For the text-containing cell, return its midpoint in (X, Y) coordinate format. 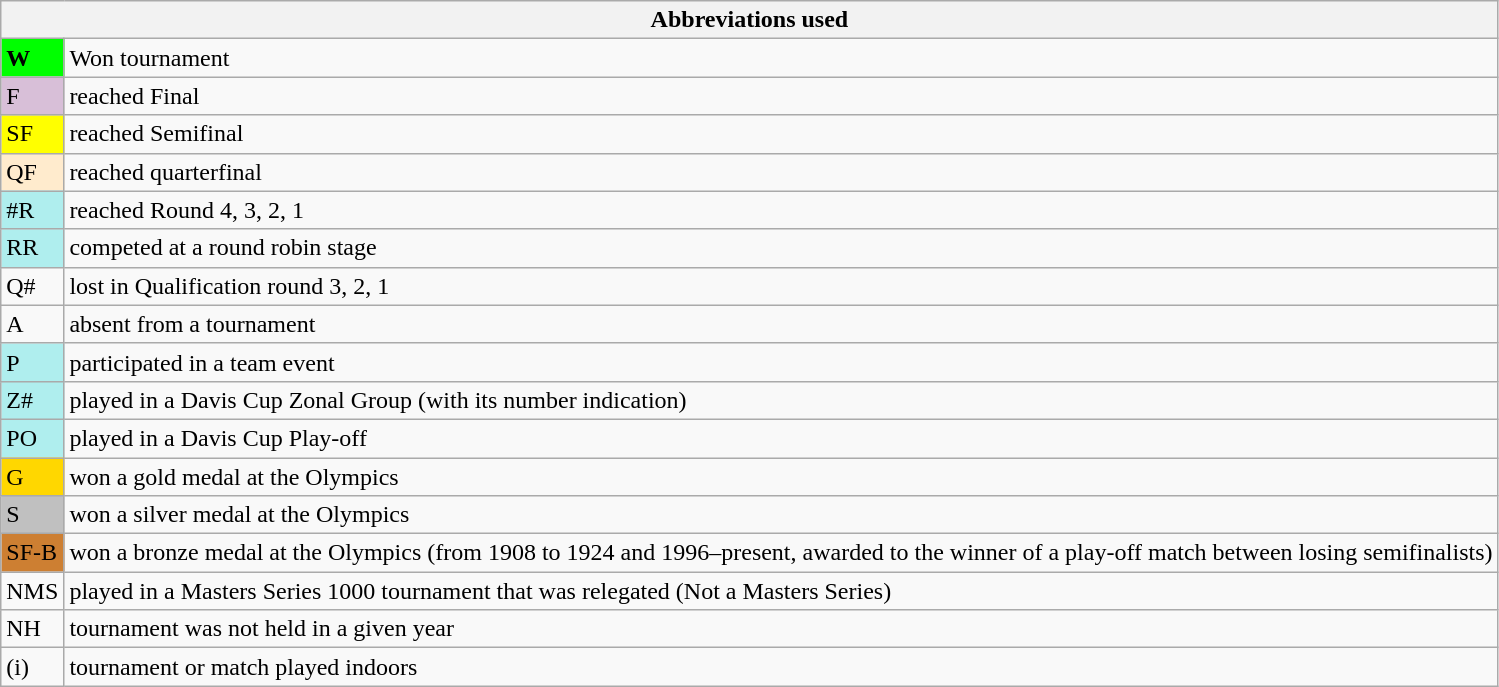
PO (32, 438)
W (32, 58)
played in a Davis Cup Zonal Group (with its number indication) (781, 400)
participated in a team event (781, 362)
(i) (32, 667)
P (32, 362)
Q# (32, 286)
RR (32, 248)
won a silver medal at the Olympics (781, 515)
Won tournament (781, 58)
won a gold medal at the Olympics (781, 477)
QF (32, 172)
F (32, 96)
competed at a round robin stage (781, 248)
A (32, 324)
G (32, 477)
played in a Masters Series 1000 tournament that was relegated (Not a Masters Series) (781, 591)
NH (32, 629)
reached Round 4, 3, 2, 1 (781, 210)
Abbreviations used (750, 20)
SF-B (32, 553)
SF (32, 134)
reached quarterfinal (781, 172)
won a bronze medal at the Olympics (from 1908 to 1924 and 1996–present, awarded to the winner of a play-off match between losing semifinalists) (781, 553)
tournament or match played indoors (781, 667)
#R (32, 210)
lost in Qualification round 3, 2, 1 (781, 286)
reached Semifinal (781, 134)
S (32, 515)
tournament was not held in a given year (781, 629)
absent from a tournament (781, 324)
played in a Davis Cup Play-off (781, 438)
reached Final (781, 96)
Z# (32, 400)
NMS (32, 591)
